Scan for the cell matching the given text and deliver its (x, y) coordinate at center. 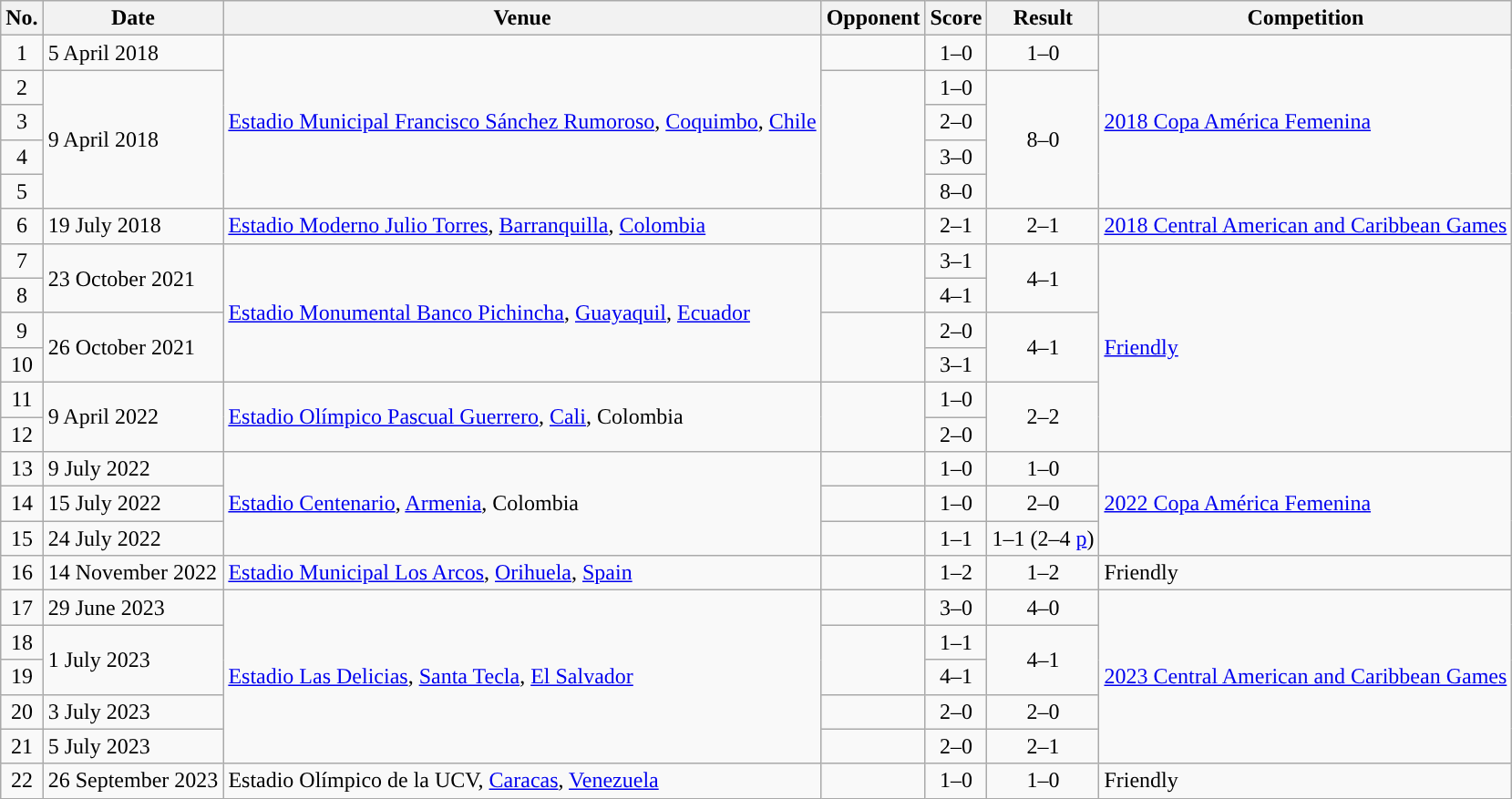
No. (22, 18)
8 (22, 295)
10 (22, 364)
5 April 2018 (133, 53)
2018 Copa América Femenina (1305, 122)
24 July 2022 (133, 538)
2022 Copa América Femenina (1305, 504)
9 (22, 330)
21 (22, 746)
Estadio Moderno Julio Torres, Barranquilla, Colombia (522, 226)
4–0 (1043, 608)
Opponent (873, 18)
26 October 2021 (133, 347)
9 July 2022 (133, 469)
6 (22, 226)
11 (22, 399)
Venue (522, 18)
Score (956, 18)
Estadio Monumental Banco Pichincha, Guayaquil, Ecuador (522, 312)
29 June 2023 (133, 608)
13 (22, 469)
15 (22, 538)
7 (22, 261)
Estadio Olímpico Pascual Guerrero, Cali, Colombia (522, 416)
2–2 (1043, 416)
2023 Central American and Caribbean Games (1305, 677)
Estadio Municipal Los Arcos, Orihuela, Spain (522, 573)
5 (22, 191)
Estadio Centenario, Armenia, Colombia (522, 504)
Estadio Municipal Francisco Sánchez Rumoroso, Coquimbo, Chile (522, 122)
16 (22, 573)
2 (22, 87)
22 (22, 781)
1 July 2023 (133, 660)
Estadio Las Delicias, Santa Tecla, El Salvador (522, 677)
12 (22, 435)
3 July 2023 (133, 712)
14 (22, 504)
9 April 2022 (133, 416)
Date (133, 18)
Result (1043, 18)
14 November 2022 (133, 573)
Estadio Olímpico de la UCV, Caracas, Venezuela (522, 781)
15 July 2022 (133, 504)
4 (22, 157)
20 (22, 712)
18 (22, 642)
19 July 2018 (133, 226)
2018 Central American and Caribbean Games (1305, 226)
1–1 (2–4 p) (1043, 538)
1 (22, 53)
23 October 2021 (133, 278)
17 (22, 608)
3 (22, 122)
Competition (1305, 18)
26 September 2023 (133, 781)
9 April 2018 (133, 139)
5 July 2023 (133, 746)
19 (22, 677)
